Locate the cell with the specified text and output its (X, Y) center coordinate. 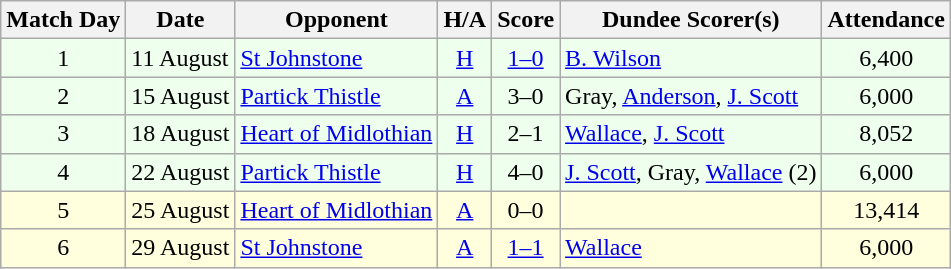
2–1 (526, 134)
1–1 (526, 248)
1–0 (526, 58)
18 August (180, 134)
Attendance (886, 20)
11 August (180, 58)
2 (64, 96)
4–0 (526, 172)
1 (64, 58)
Wallace (691, 248)
5 (64, 210)
15 August (180, 96)
Wallace, J. Scott (691, 134)
Match Day (64, 20)
6,400 (886, 58)
0–0 (526, 210)
3–0 (526, 96)
Dundee Scorer(s) (691, 20)
22 August (180, 172)
3 (64, 134)
8,052 (886, 134)
Date (180, 20)
4 (64, 172)
H/A (465, 20)
29 August (180, 248)
6 (64, 248)
Opponent (336, 20)
J. Scott, Gray, Wallace (2) (691, 172)
B. Wilson (691, 58)
Gray, Anderson, J. Scott (691, 96)
Score (526, 20)
25 August (180, 210)
13,414 (886, 210)
